For the text-containing cell, return its midpoint in (x, y) coordinate format. 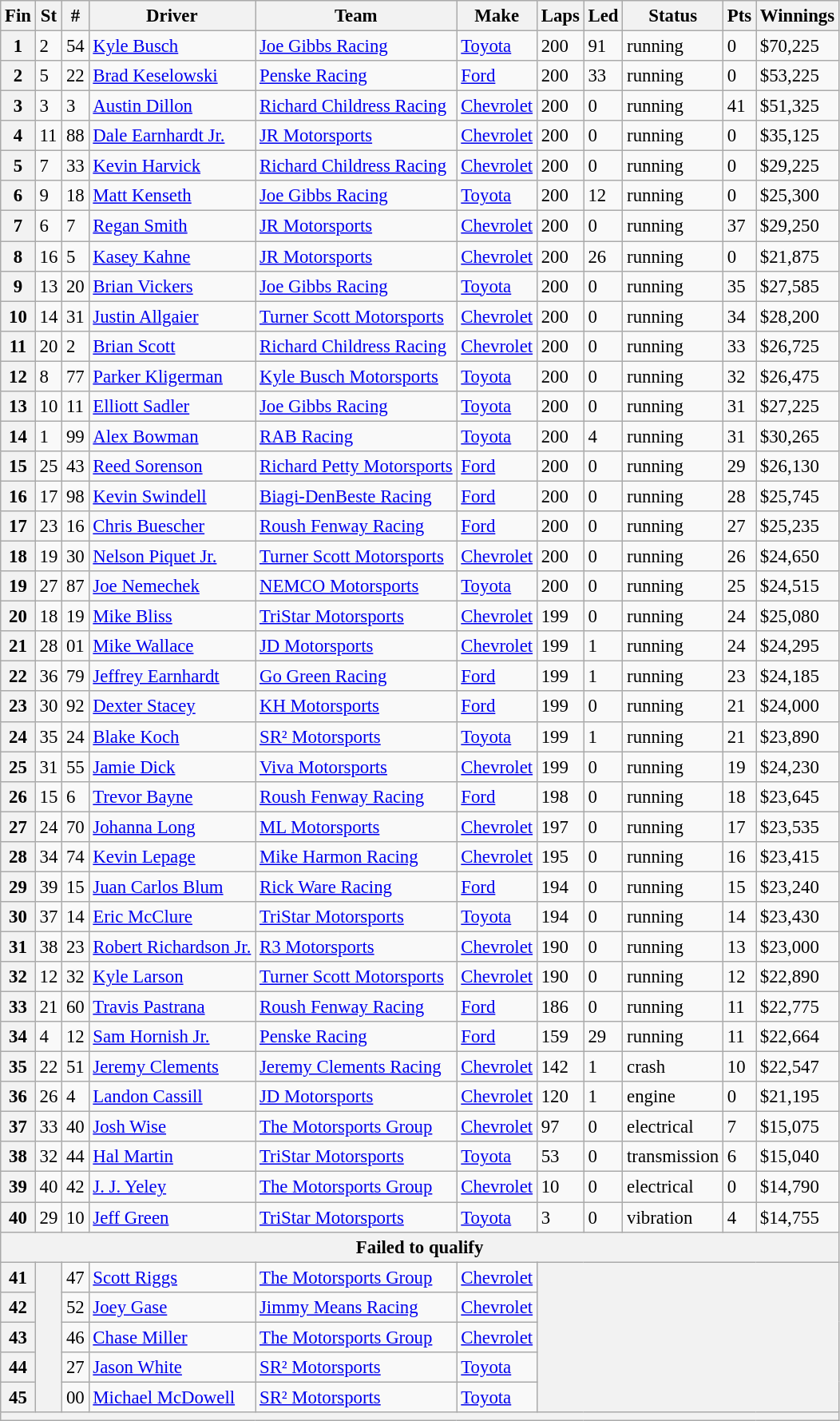
Elliott Sadler (172, 407)
$24,515 (797, 586)
97 (561, 1127)
$25,080 (797, 617)
$21,195 (797, 1097)
$24,230 (797, 767)
$24,295 (797, 646)
198 (561, 796)
R3 Motorsports (356, 947)
Mike Harmon Racing (356, 857)
$35,125 (797, 136)
$27,225 (797, 407)
vibration (673, 1217)
$21,875 (797, 256)
79 (75, 677)
$29,225 (797, 166)
186 (561, 1007)
Kyle Busch Motorsports (356, 376)
Status (673, 16)
$14,755 (797, 1217)
142 (561, 1067)
Kevin Swindell (172, 496)
Jason White (172, 1367)
$30,265 (797, 436)
transmission (673, 1157)
91 (604, 46)
Led (604, 16)
Travis Pastrana (172, 1007)
$24,650 (797, 557)
Brad Keselowski (172, 76)
120 (561, 1097)
Kyle Larson (172, 977)
00 (75, 1397)
Make (497, 16)
Chase Miller (172, 1337)
Justin Allgaier (172, 316)
Joe Nemechek (172, 586)
$26,725 (797, 346)
$29,250 (797, 226)
55 (75, 767)
159 (561, 1037)
$28,200 (797, 316)
Fin (18, 16)
$23,415 (797, 857)
RAB Racing (356, 436)
195 (561, 857)
Michael McDowell (172, 1397)
46 (75, 1337)
$53,225 (797, 76)
Juan Carlos Blum (172, 887)
Jamie Dick (172, 767)
60 (75, 1007)
$22,547 (797, 1067)
Biagi-DenBeste Racing (356, 496)
92 (75, 707)
$23,000 (797, 947)
Brian Vickers (172, 286)
$14,790 (797, 1187)
Rick Ware Racing (356, 887)
Jeremy Clements Racing (356, 1067)
Pts (739, 16)
Reed Sorenson (172, 466)
Scott Riggs (172, 1277)
ML Motorsports (356, 827)
88 (75, 136)
Hal Martin (172, 1157)
Sam Hornish Jr. (172, 1037)
70 (75, 827)
Parker Kligerman (172, 376)
$25,745 (797, 496)
$23,890 (797, 736)
Go Green Racing (356, 677)
197 (561, 827)
$27,585 (797, 286)
Chris Buescher (172, 526)
NEMCO Motorsports (356, 586)
$24,000 (797, 707)
Brian Scott (172, 346)
St (48, 16)
Blake Koch (172, 736)
51 (75, 1067)
Alex Bowman (172, 436)
$51,325 (797, 106)
Jeremy Clements (172, 1067)
Jeff Green (172, 1217)
Trevor Bayne (172, 796)
Kyle Busch (172, 46)
$22,664 (797, 1037)
98 (75, 496)
Richard Petty Motorsports (356, 466)
Josh Wise (172, 1127)
45 (18, 1397)
54 (75, 46)
Jeffrey Earnhardt (172, 677)
$23,240 (797, 887)
Johanna Long (172, 827)
Austin Dillon (172, 106)
J. J. Yeley (172, 1187)
engine (673, 1097)
$15,075 (797, 1127)
$26,475 (797, 376)
Nelson Piquet Jr. (172, 557)
Landon Cassill (172, 1097)
$22,890 (797, 977)
$25,300 (797, 196)
Jimmy Means Racing (356, 1307)
Dexter Stacey (172, 707)
Regan Smith (172, 226)
Kevin Harvick (172, 166)
Joey Gase (172, 1307)
Matt Kenseth (172, 196)
$22,775 (797, 1007)
Viva Motorsports (356, 767)
$23,535 (797, 827)
$24,185 (797, 677)
47 (75, 1277)
01 (75, 646)
87 (75, 586)
53 (561, 1157)
$23,645 (797, 796)
# (75, 16)
crash (673, 1067)
74 (75, 857)
52 (75, 1307)
$70,225 (797, 46)
$23,430 (797, 917)
Winnings (797, 16)
Kevin Lepage (172, 857)
Laps (561, 16)
Mike Wallace (172, 646)
Mike Bliss (172, 617)
$15,040 (797, 1157)
Dale Earnhardt Jr. (172, 136)
$25,235 (797, 526)
Robert Richardson Jr. (172, 947)
Failed to qualify (420, 1247)
$26,130 (797, 466)
Eric McClure (172, 917)
Kasey Kahne (172, 256)
99 (75, 436)
Driver (172, 16)
77 (75, 376)
Team (356, 16)
KH Motorsports (356, 707)
